Determine the [X, Y] coordinate at the center of the cell enclosing the given text.  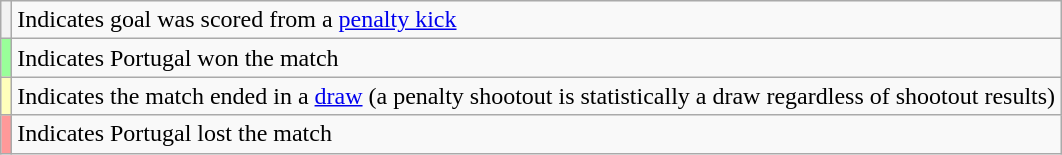
Indicates Portugal lost the match [536, 134]
Indicates Portugal won the match [536, 58]
Indicates goal was scored from a penalty kick [536, 20]
Indicates the match ended in a draw (a penalty shootout is statistically a draw regardless of shootout results) [536, 96]
